Scan for the cell matching the given text and deliver its (x, y) coordinate at center. 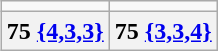
75 {4,3,3} (55, 31)
75 {3,3,4} (163, 31)
